Return (x, y) of the center of cell containing provided text 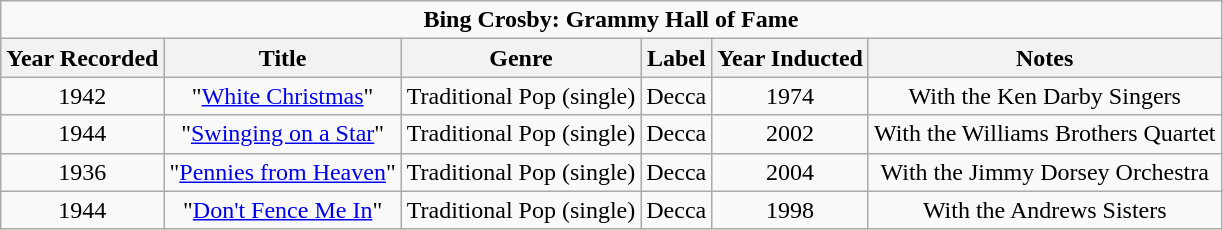
1974 (790, 96)
Notes (1044, 58)
Year Inducted (790, 58)
"Pennies from Heaven" (282, 172)
With the Andrews Sisters (1044, 210)
1942 (82, 96)
Title (282, 58)
"White Christmas" (282, 96)
"Swinging on a Star" (282, 134)
1936 (82, 172)
Genre (521, 58)
Year Recorded (82, 58)
1998 (790, 210)
With the Ken Darby Singers (1044, 96)
Label (676, 58)
2004 (790, 172)
Bing Crosby: Grammy Hall of Fame (611, 20)
2002 (790, 134)
With the Williams Brothers Quartet (1044, 134)
"Don't Fence Me In" (282, 210)
With the Jimmy Dorsey Orchestra (1044, 172)
